For the text-containing cell, return its midpoint in (x, y) coordinate format. 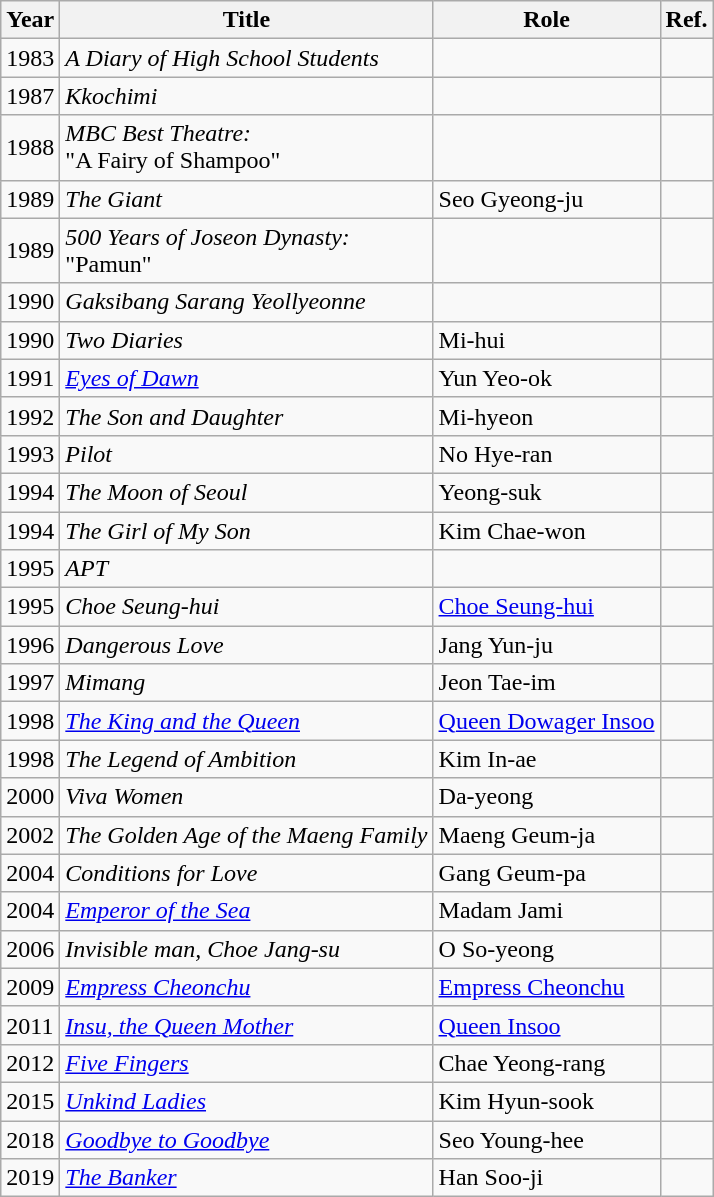
O So-yeong (546, 949)
MBC Best Theatre:"A Fairy of Shampoo" (246, 148)
2000 (30, 797)
Maeng Geum-ja (546, 835)
Pilot (246, 454)
Mi-hyeon (546, 416)
Han Soo-ji (546, 1178)
Viva Women (246, 797)
Kkochimi (246, 96)
2009 (30, 987)
Jang Yun-ju (546, 645)
Kim Hyun-sook (546, 1101)
Chae Yeong-rang (546, 1063)
Insu, the Queen Mother (246, 1025)
Eyes of Dawn (246, 378)
1988 (30, 148)
2019 (30, 1178)
Gang Geum-pa (546, 873)
The Girl of My Son (246, 531)
Title (246, 20)
The Son and Daughter (246, 416)
Year (30, 20)
The Banker (246, 1178)
Unkind Ladies (246, 1101)
Mi-hui (546, 340)
Seo Young-hee (546, 1139)
The Legend of Ambition (246, 759)
Dangerous Love (246, 645)
1993 (30, 454)
Da-yeong (546, 797)
Jeon Tae-im (546, 683)
The King and the Queen (246, 721)
Kim Chae-won (546, 531)
Yun Yeo-ok (546, 378)
500 Years of Joseon Dynasty:"Pamun" (246, 250)
Mimang (246, 683)
2015 (30, 1101)
No Hye-ran (546, 454)
2011 (30, 1025)
Emperor of the Sea (246, 911)
Queen Insoo (546, 1025)
1992 (30, 416)
2006 (30, 949)
Conditions for Love (246, 873)
Five Fingers (246, 1063)
1996 (30, 645)
2012 (30, 1063)
Role (546, 20)
1987 (30, 96)
Ref. (686, 20)
Yeong-suk (546, 492)
The Golden Age of the Maeng Family (246, 835)
2018 (30, 1139)
A Diary of High School Students (246, 58)
Seo Gyeong-ju (546, 199)
The Moon of Seoul (246, 492)
1997 (30, 683)
Invisible man, Choe Jang-su (246, 949)
APT (246, 569)
Two Diaries (246, 340)
Kim In-ae (546, 759)
The Giant (246, 199)
1991 (30, 378)
Goodbye to Goodbye (246, 1139)
1983 (30, 58)
Gaksibang Sarang Yeollyeonne (246, 302)
2002 (30, 835)
Queen Dowager Insoo (546, 721)
Madam Jami (546, 911)
